Locate the cell with the specified text and output its (X, Y) center coordinate. 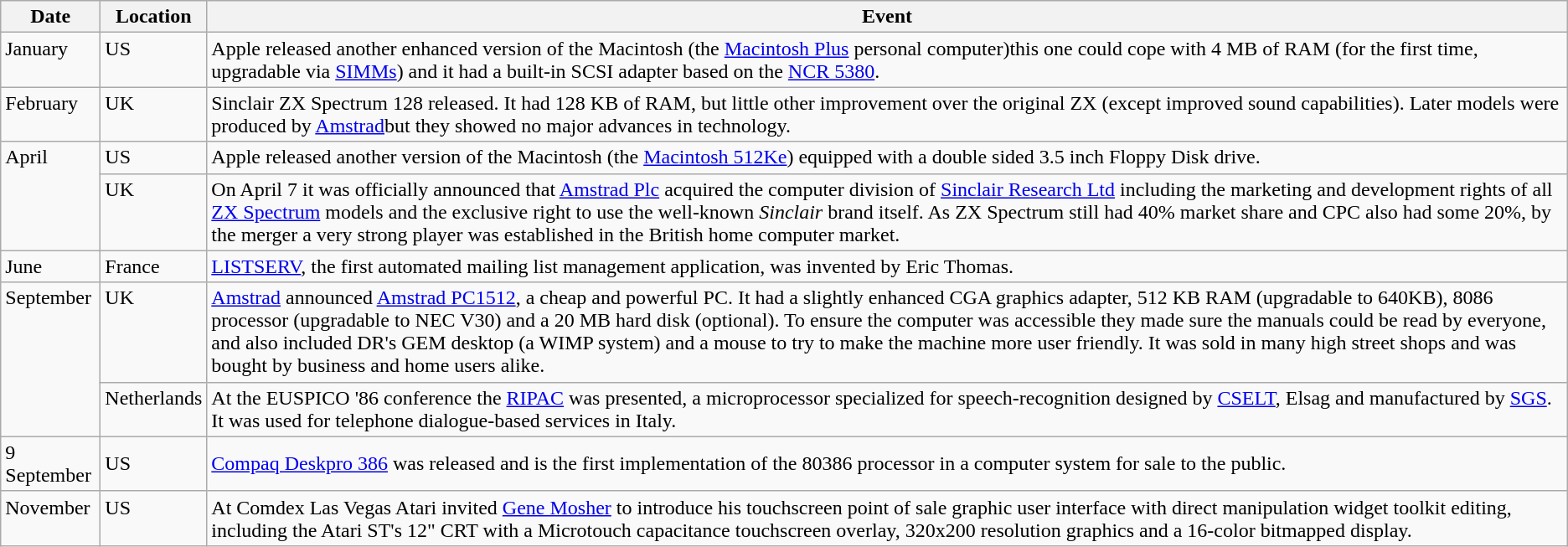
April (50, 196)
Event (887, 17)
February (50, 114)
9 September (50, 464)
Netherlands (154, 409)
June (50, 266)
Compaq Deskpro 386 was released and is the first implementation of the 80386 processor in a computer system for sale to the public. (887, 464)
November (50, 518)
Location (154, 17)
Apple released another version of the Macintosh (the Macintosh 512Ke) equipped with a double sided 3.5 inch Floppy Disk drive. (887, 157)
LISTSERV, the first automated mailing list management application, was invented by Eric Thomas. (887, 266)
France (154, 266)
January (50, 60)
Date (50, 17)
September (50, 359)
